Provide the [x, y] coordinate of the cell's center where the given text is located.  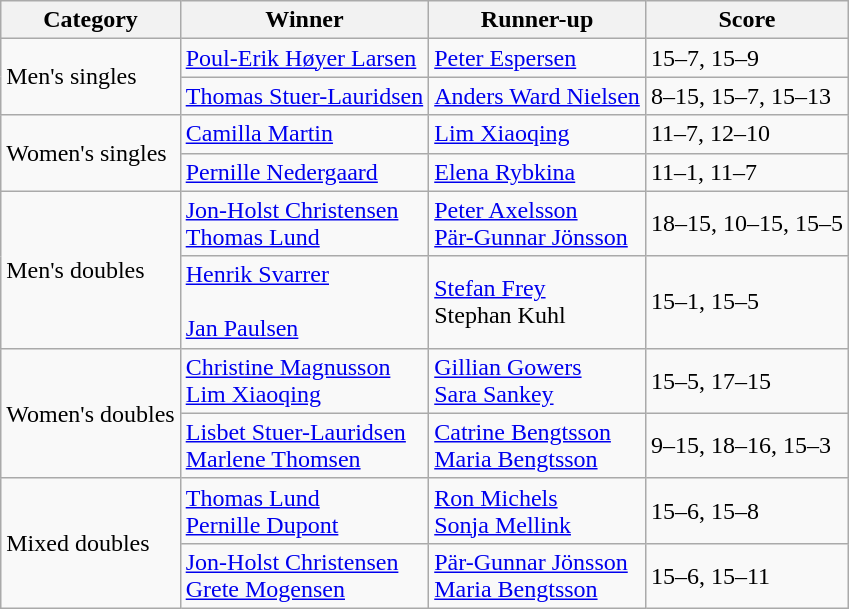
Stefan Frey Stephan Kuhl [538, 302]
Pär-Gunnar Jönsson Maria Bengtsson [538, 576]
15–7, 15–9 [746, 58]
Runner-up [538, 20]
Anders Ward Nielsen [538, 96]
Elena Rybkina [538, 172]
Camilla Martin [304, 134]
9–15, 18–16, 15–3 [746, 446]
Lisbet Stuer-Lauridsen Marlene Thomsen [304, 446]
11–7, 12–10 [746, 134]
Jon-Holst Christensen Thomas Lund [304, 224]
Peter Espersen [538, 58]
15–5, 17–15 [746, 380]
Peter Axelsson Pär-Gunnar Jönsson [538, 224]
Score [746, 20]
Category [90, 20]
Poul-Erik Høyer Larsen [304, 58]
15–1, 15–5 [746, 302]
Men's singles [90, 77]
Thomas Lund Pernille Dupont [304, 510]
Jon-Holst Christensen Grete Mogensen [304, 576]
Mixed doubles [90, 543]
Christine Magnusson Lim Xiaoqing [304, 380]
Ron Michels Sonja Mellink [538, 510]
Lim Xiaoqing [538, 134]
Women's doubles [90, 413]
11–1, 11–7 [746, 172]
15–6, 15–11 [746, 576]
Gillian Gowers Sara Sankey [538, 380]
Men's doubles [90, 270]
8–15, 15–7, 15–13 [746, 96]
Pernille Nedergaard [304, 172]
Catrine Bengtsson Maria Bengtsson [538, 446]
15–6, 15–8 [746, 510]
Women's singles [90, 153]
Winner [304, 20]
Henrik Svarrer Jan Paulsen [304, 302]
Thomas Stuer-Lauridsen [304, 96]
18–15, 10–15, 15–5 [746, 224]
